Search for the cell housing the specified text and yield its [x, y] center coordinate. 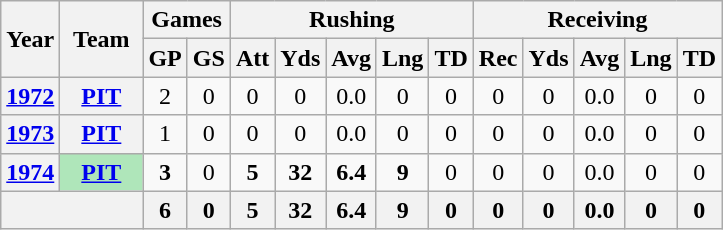
1972 [30, 96]
GP [165, 58]
Team [102, 39]
Att [252, 58]
Receiving [597, 20]
Year [30, 39]
GS [208, 58]
Rushing [352, 20]
Games [186, 20]
3 [165, 172]
1974 [30, 172]
2 [165, 96]
Rec [498, 58]
1 [165, 134]
6 [165, 210]
1973 [30, 134]
